Determine the (x, y) coordinate at the center of the cell enclosing the given text.  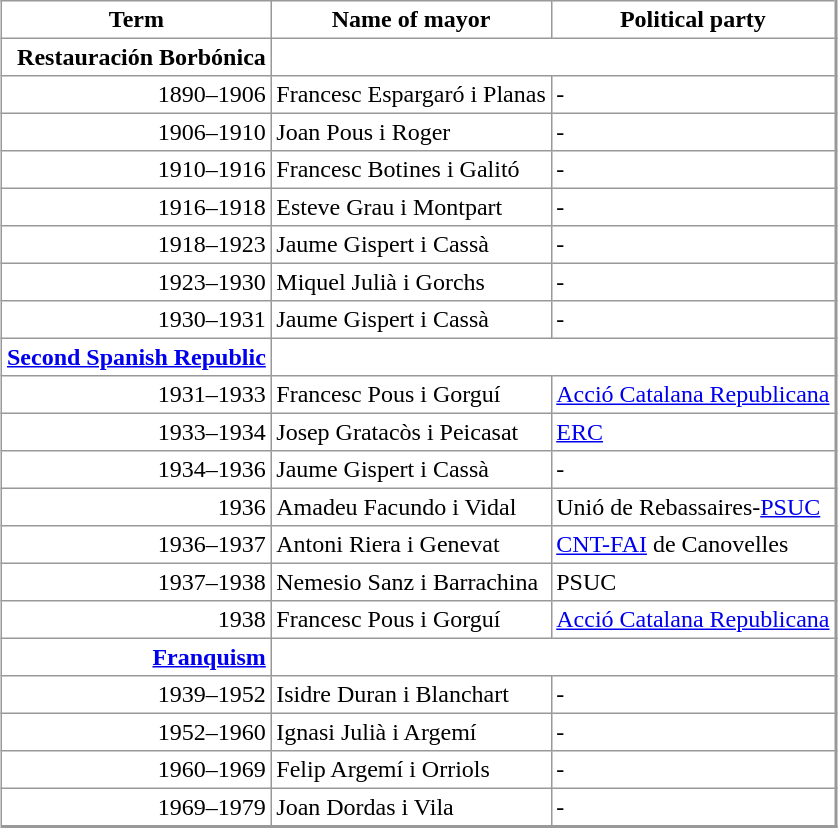
1923–1930 (136, 282)
Amadeu Facundo i Vidal (411, 507)
1936 (136, 507)
Name of mayor (411, 20)
1938 (136, 620)
CNT-FAI de Canovelles (693, 545)
1952–1960 (136, 732)
Antoni Riera i Genevat (411, 545)
Franquism (136, 657)
Felip Argemí i Orriols (411, 770)
1936–1937 (136, 545)
1931–1933 (136, 395)
1890–1906 (136, 95)
Josep Gratacòs i Peicasat (411, 432)
Term (136, 20)
Joan Pous i Roger (411, 132)
Political party (693, 20)
1906–1910 (136, 132)
PSUC (693, 582)
1960–1969 (136, 770)
1969–1979 (136, 807)
Esteve Grau i Montpart (411, 207)
1930–1931 (136, 320)
Miquel Julià i Gorchs (411, 282)
Francesc Espargaró i Planas (411, 95)
1918–1923 (136, 245)
1916–1918 (136, 207)
Francesc Botines i Galitó (411, 170)
1934–1936 (136, 470)
1933–1934 (136, 432)
Nemesio Sanz i Barrachina (411, 582)
1937–1938 (136, 582)
1910–1916 (136, 170)
Restauración Borbónica (136, 57)
Joan Dordas i Vila (411, 807)
Second Spanish Republic (136, 357)
Unió de Rebassaires-PSUC (693, 507)
Isidre Duran i Blanchart (411, 695)
1939–1952 (136, 695)
ERC (693, 432)
Ignasi Julià i Argemí (411, 732)
